Identify which cell holds the provided text, then report its (X, Y) central coordinate. 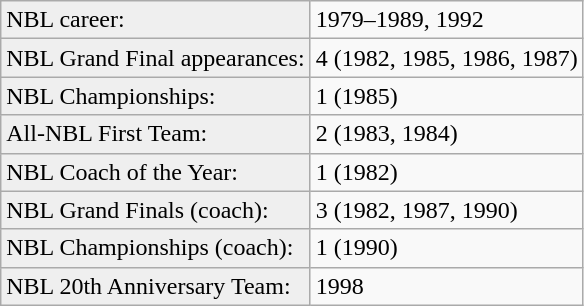
NBL Coach of the Year: (156, 172)
NBL Grand Finals (coach): (156, 210)
1 (1990) (446, 248)
NBL career: (156, 20)
NBL Championships: (156, 96)
1 (1985) (446, 96)
3 (1982, 1987, 1990) (446, 210)
NBL 20th Anniversary Team: (156, 286)
4 (1982, 1985, 1986, 1987) (446, 58)
1998 (446, 286)
1979–1989, 1992 (446, 20)
1 (1982) (446, 172)
NBL Grand Final appearances: (156, 58)
2 (1983, 1984) (446, 134)
NBL Championships (coach): (156, 248)
All-NBL First Team: (156, 134)
